Detect which cell encompasses the target text, then output its (X, Y) center coordinate. 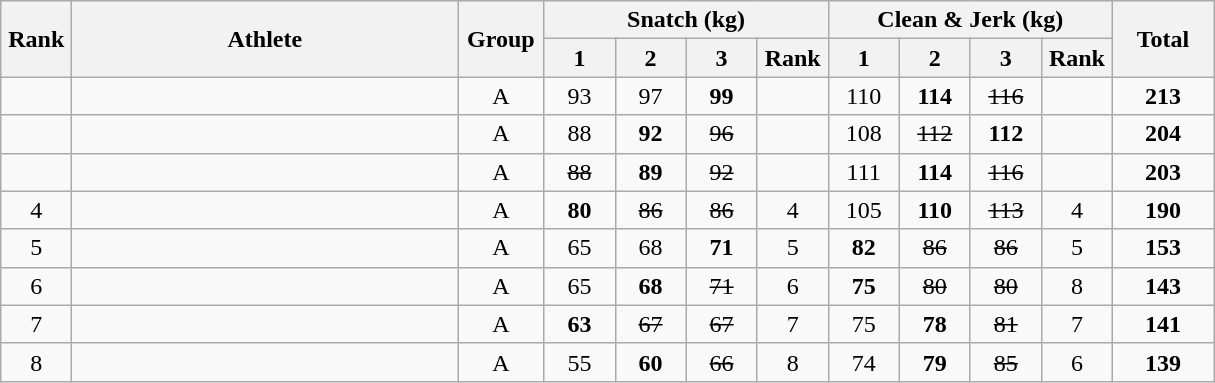
82 (864, 248)
96 (722, 134)
74 (864, 362)
55 (580, 362)
63 (580, 324)
Group (501, 39)
Athlete (265, 39)
97 (650, 96)
213 (1162, 96)
93 (580, 96)
99 (722, 96)
79 (934, 362)
Clean & Jerk (kg) (970, 20)
60 (650, 362)
111 (864, 172)
85 (1006, 362)
141 (1162, 324)
139 (1162, 362)
78 (934, 324)
143 (1162, 286)
Total (1162, 39)
81 (1006, 324)
113 (1006, 210)
Snatch (kg) (686, 20)
153 (1162, 248)
89 (650, 172)
190 (1162, 210)
108 (864, 134)
66 (722, 362)
203 (1162, 172)
204 (1162, 134)
105 (864, 210)
